Return the [x, y] coordinate for the center point of the cell that contains the specified text.  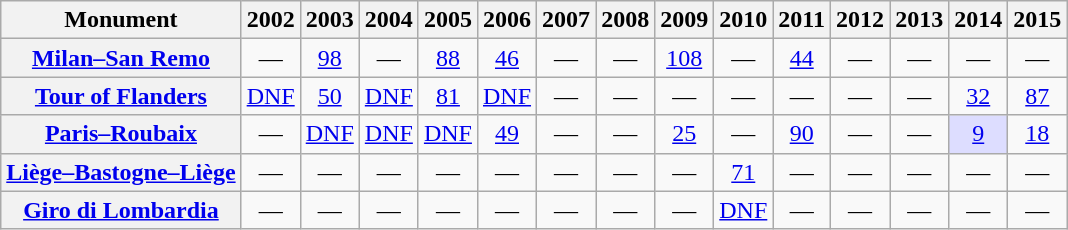
Monument [121, 20]
50 [330, 96]
2006 [506, 20]
Giro di Lombardia [121, 210]
2010 [744, 20]
Tour of Flanders [121, 96]
81 [448, 96]
87 [1038, 96]
88 [448, 58]
2009 [684, 20]
98 [330, 58]
2012 [860, 20]
9 [978, 134]
2007 [566, 20]
2015 [1038, 20]
25 [684, 134]
Milan–San Remo [121, 58]
2004 [388, 20]
71 [744, 172]
2003 [330, 20]
Paris–Roubaix [121, 134]
46 [506, 58]
44 [802, 58]
2014 [978, 20]
32 [978, 96]
18 [1038, 134]
Liège–Bastogne–Liège [121, 172]
2013 [920, 20]
2002 [270, 20]
2005 [448, 20]
2008 [626, 20]
90 [802, 134]
49 [506, 134]
108 [684, 58]
2011 [802, 20]
